Pinpoint the cell where the given text exists, returning its [x, y] midpoint coordinate. 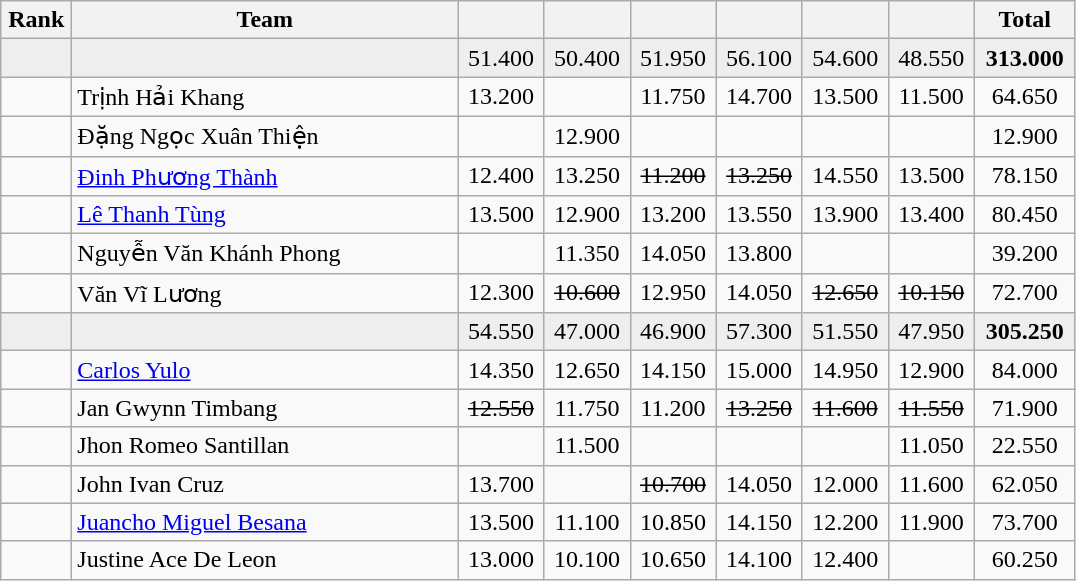
Jhon Romeo Santillan [265, 446]
12.300 [501, 293]
313.000 [1024, 58]
Justine Ace De Leon [265, 560]
Trịnh Hải Khang [265, 97]
13.800 [759, 254]
14.550 [845, 176]
39.200 [1024, 254]
46.900 [673, 332]
Văn Vĩ Lương [265, 293]
73.700 [1024, 522]
Total [1024, 20]
62.050 [1024, 484]
John Ivan Cruz [265, 484]
10.600 [587, 293]
12.000 [845, 484]
51.400 [501, 58]
10.100 [587, 560]
Đặng Ngọc Xuân Thiện [265, 136]
50.400 [587, 58]
15.000 [759, 370]
22.550 [1024, 446]
57.300 [759, 332]
64.650 [1024, 97]
84.000 [1024, 370]
47.950 [931, 332]
12.950 [673, 293]
13.550 [759, 215]
13.700 [501, 484]
Team [265, 20]
14.350 [501, 370]
11.100 [587, 522]
71.900 [1024, 408]
12.550 [501, 408]
Đinh Phương Thành [265, 176]
14.700 [759, 97]
54.600 [845, 58]
48.550 [931, 58]
Lê Thanh Tùng [265, 215]
305.250 [1024, 332]
13.000 [501, 560]
10.650 [673, 560]
54.550 [501, 332]
13.900 [845, 215]
Carlos Yulo [265, 370]
Nguyễn Văn Khánh Phong [265, 254]
12.200 [845, 522]
10.700 [673, 484]
78.150 [1024, 176]
10.850 [673, 522]
13.400 [931, 215]
51.950 [673, 58]
72.700 [1024, 293]
80.450 [1024, 215]
Jan Gwynn Timbang [265, 408]
Rank [36, 20]
47.000 [587, 332]
14.950 [845, 370]
11.350 [587, 254]
10.150 [931, 293]
Juancho Miguel Besana [265, 522]
56.100 [759, 58]
11.050 [931, 446]
11.550 [931, 408]
11.900 [931, 522]
60.250 [1024, 560]
51.550 [845, 332]
14.100 [759, 560]
